Identify which cell holds the provided text, then report its [x, y] central coordinate. 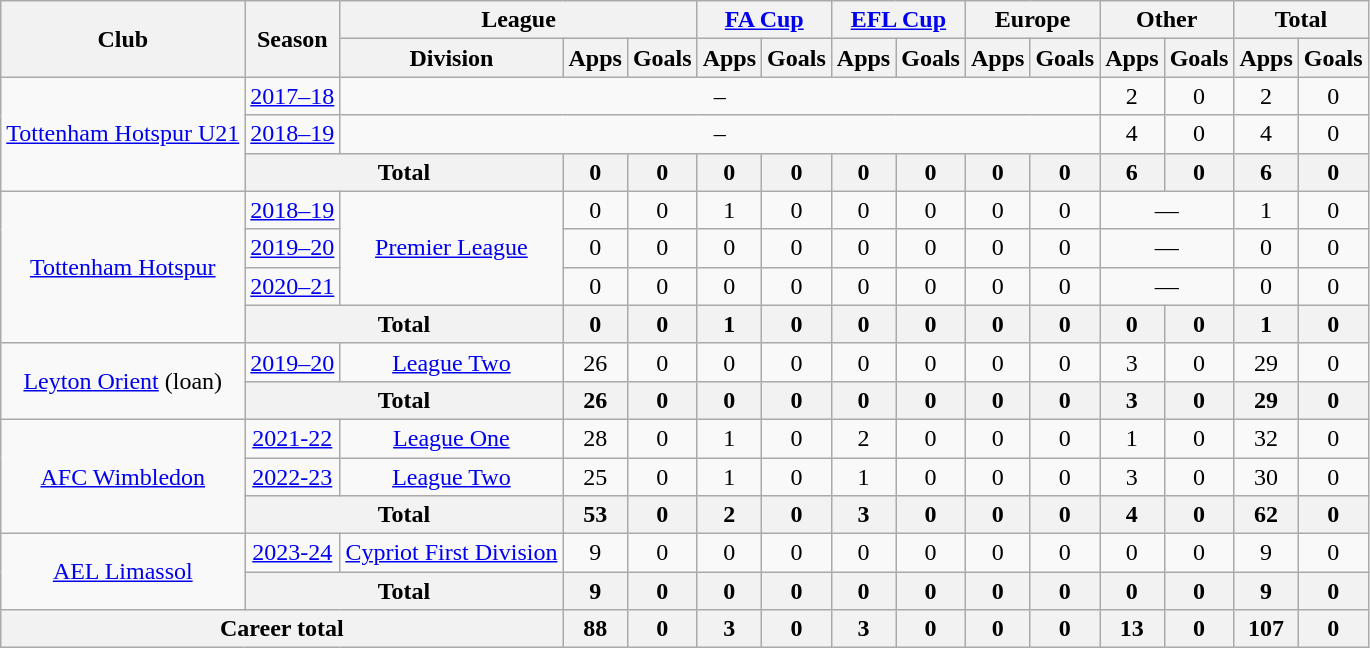
2021-22 [292, 438]
2017–18 [292, 96]
AEL Limassol [123, 572]
13 [1132, 629]
30 [1266, 477]
53 [595, 515]
AFC Wimbledon [123, 476]
Season [292, 39]
107 [1266, 629]
88 [595, 629]
32 [1266, 438]
League [518, 20]
25 [595, 477]
62 [1266, 515]
Tottenham Hotspur [123, 267]
Tottenham Hotspur U21 [123, 134]
28 [595, 438]
Other [1167, 20]
EFL Cup [898, 20]
Europe [1032, 20]
Division [452, 58]
Leyton Orient (loan) [123, 381]
2020–21 [292, 286]
Club [123, 39]
Career total [282, 629]
2022-23 [292, 477]
Premier League [452, 248]
Cypriot First Division [452, 553]
League One [452, 438]
2023-24 [292, 553]
FA Cup [764, 20]
